Identify which cell holds the provided text, then report its [X, Y] central coordinate. 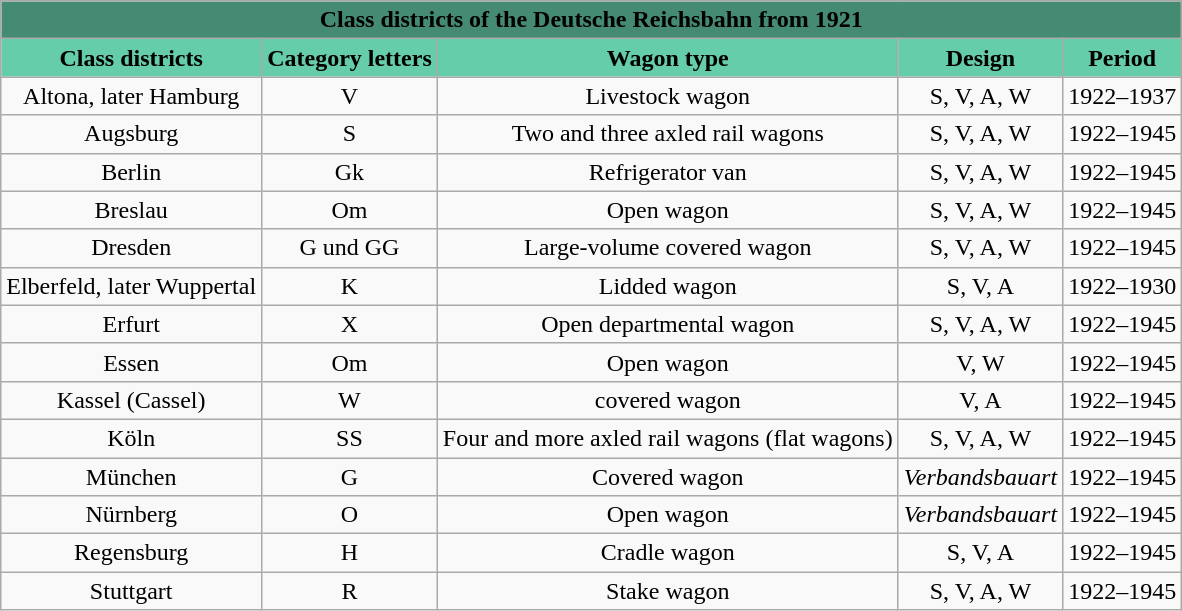
V, A [980, 400]
1922–1937 [1122, 96]
Elberfeld, later Wuppertal [132, 286]
Livestock wagon [668, 96]
Class districts [132, 58]
Two and three axled rail wagons [668, 134]
1922–1930 [1122, 286]
H [350, 553]
Class districts of the Deutsche Reichsbahn from 1921 [592, 20]
Category letters [350, 58]
Dresden [132, 248]
Breslau [132, 210]
R [350, 591]
V, W [980, 362]
Wagon type [668, 58]
X [350, 324]
W [350, 400]
Open departmental wagon [668, 324]
Cradle wagon [668, 553]
SS [350, 438]
Covered wagon [668, 477]
G [350, 477]
Stuttgart [132, 591]
V [350, 96]
Stake wagon [668, 591]
S [350, 134]
O [350, 515]
Large-volume covered wagon [668, 248]
G und GG [350, 248]
Period [1122, 58]
Berlin [132, 172]
Regensburg [132, 553]
Refrigerator van [668, 172]
covered wagon [668, 400]
Design [980, 58]
Augsburg [132, 134]
München [132, 477]
Kassel (Cassel) [132, 400]
Altona, later Hamburg [132, 96]
Lidded wagon [668, 286]
Köln [132, 438]
Essen [132, 362]
Erfurt [132, 324]
K [350, 286]
Nürnberg [132, 515]
Four and more axled rail wagons (flat wagons) [668, 438]
Gk [350, 172]
